Determine the [x, y] coordinate at the center of the cell enclosing the given text.  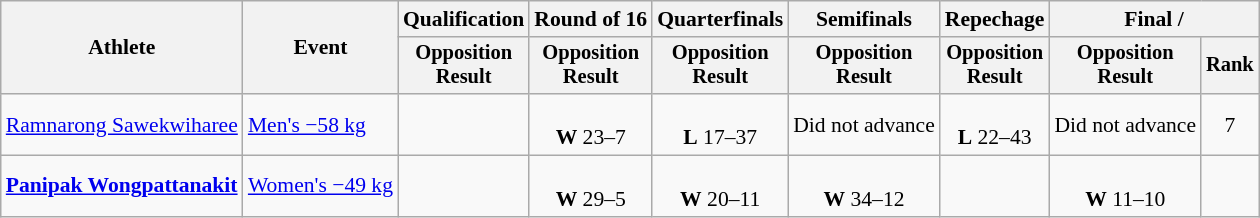
Qualification [464, 19]
Athlete [122, 48]
Quarterfinals [720, 19]
7 [1230, 124]
Semifinals [864, 19]
W 11–10 [1125, 186]
Repechage [995, 19]
Ramnarong Sawekwiharee [122, 124]
Event [320, 48]
L 22–43 [995, 124]
Men's −58 kg [320, 124]
W 34–12 [864, 186]
Round of 16 [590, 19]
W 23–7 [590, 124]
W 20–11 [720, 186]
Rank [1230, 66]
W 29–5 [590, 186]
L 17–37 [720, 124]
Panipak Wongpattanakit [122, 186]
Women's −49 kg [320, 186]
Final / [1154, 19]
